Find where the given text appears and provide that cell's center as [x, y] coordinate. 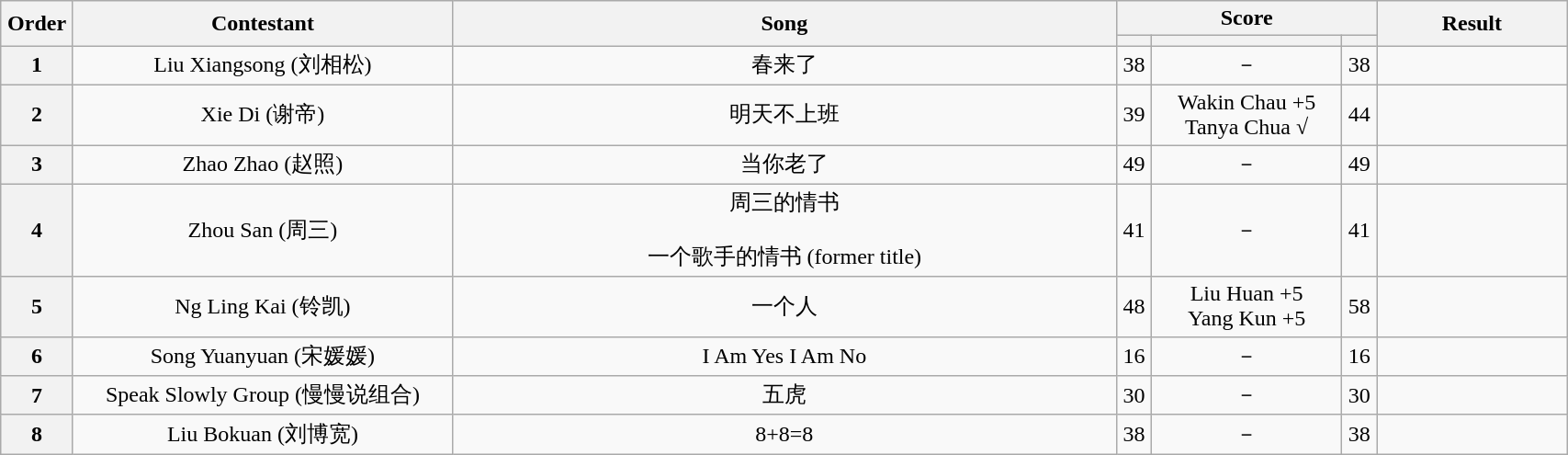
春来了 [784, 66]
6 [37, 357]
4 [37, 230]
Wakin Chau +5Tanya Chua √ [1247, 114]
明天不上班 [784, 114]
Order [37, 24]
39 [1134, 114]
一个人 [784, 307]
Ng Ling Kai (铃凯) [263, 307]
Contestant [263, 24]
Liu Xiangsong (刘相松) [263, 66]
Zhao Zhao (赵照) [263, 165]
Song Yuanyuan (宋媛媛) [263, 357]
Song [784, 24]
Liu Bokuan (刘博宽) [263, 434]
58 [1359, 307]
Speak Slowly Group (慢慢说组合) [263, 395]
8 [37, 434]
1 [37, 66]
48 [1134, 307]
五虎 [784, 395]
Score [1247, 18]
3 [37, 165]
44 [1359, 114]
周三的情书一个歌手的情书 (former title) [784, 230]
8+8=8 [784, 434]
5 [37, 307]
2 [37, 114]
当你老了 [784, 165]
Liu Huan +5Yang Kun +5 [1247, 307]
Zhou San (周三) [263, 230]
Result [1472, 24]
I Am Yes I Am No [784, 357]
Xie Di (谢帝) [263, 114]
7 [37, 395]
